From the cell containing the given text, extract its center point as (X, Y) coordinate. 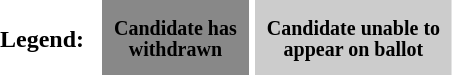
Candidate haswithdrawn (176, 38)
Legend: (48, 38)
Candidate unable to appear on ballot (354, 38)
